Locate the cell with the specified text and output its (X, Y) center coordinate. 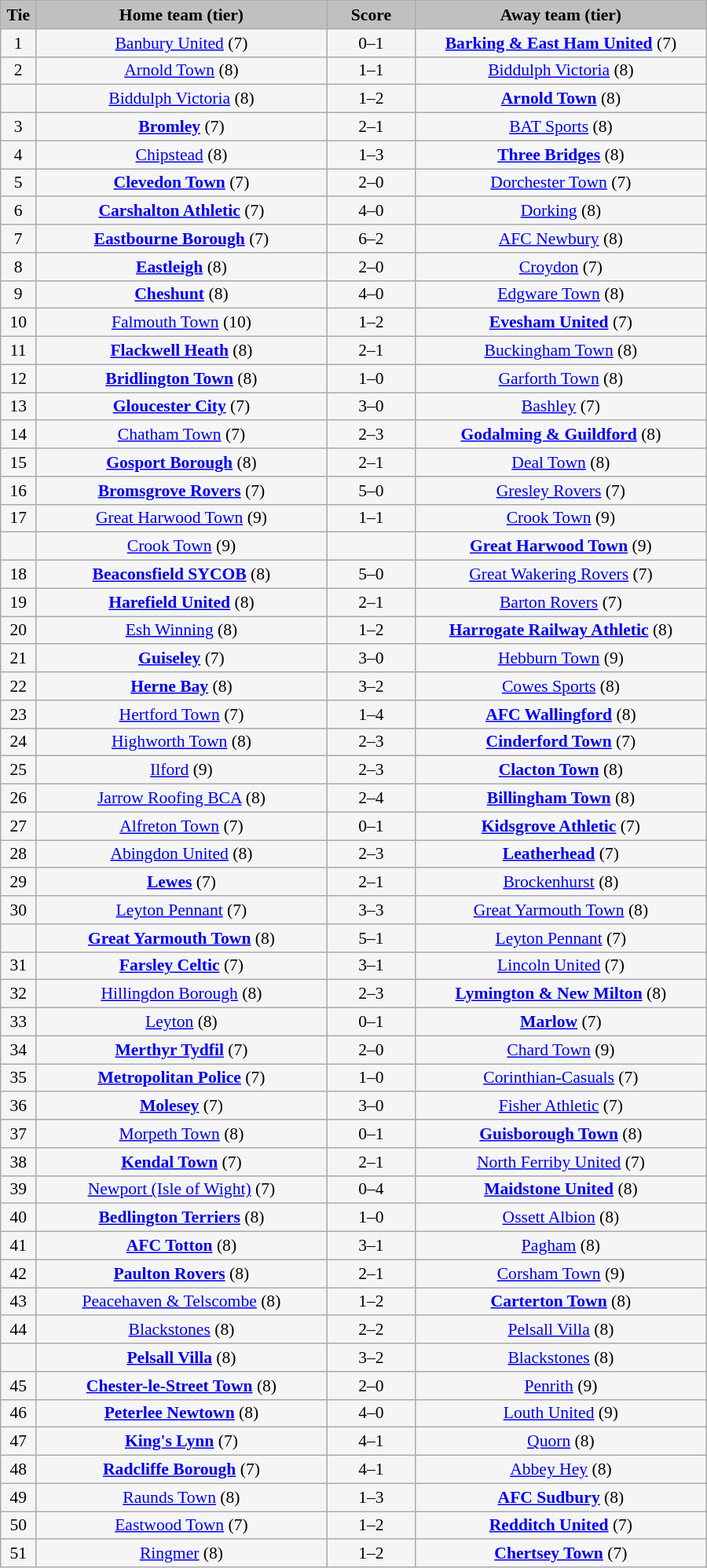
Godalming & Guildford (8) (561, 435)
Home team (tier) (182, 15)
3–3 (371, 910)
Hebburn Town (9) (561, 659)
Abingdon United (8) (182, 854)
Ilford (9) (182, 770)
41 (19, 1246)
38 (19, 1162)
Guisborough Town (8) (561, 1134)
1–4 (371, 715)
Deal Town (8) (561, 462)
AFC Totton (8) (182, 1246)
King's Lynn (7) (182, 1442)
Chester-le-Street Town (8) (182, 1386)
Merthyr Tydfil (7) (182, 1050)
25 (19, 770)
Hillingdon Borough (8) (182, 994)
Corinthian-Casuals (7) (561, 1078)
28 (19, 854)
51 (19, 1554)
Banbury United (7) (182, 43)
Esh Winning (8) (182, 630)
Beaconsfield SYCOB (8) (182, 575)
2 (19, 71)
32 (19, 994)
23 (19, 715)
Chatham Town (7) (182, 435)
Carshalton Athletic (7) (182, 211)
35 (19, 1078)
Molesey (7) (182, 1106)
Barton Rovers (7) (561, 602)
Brockenhurst (8) (561, 883)
16 (19, 491)
Paulton Rovers (8) (182, 1274)
7 (19, 239)
Jarrow Roofing BCA (8) (182, 799)
Lymington & New Milton (8) (561, 994)
Alfreton Town (7) (182, 826)
Clevedon Town (7) (182, 183)
Bromsgrove Rovers (7) (182, 491)
Falmouth Town (10) (182, 323)
Gresley Rovers (7) (561, 491)
13 (19, 407)
Eastleigh (8) (182, 267)
Eastwood Town (7) (182, 1526)
Away team (tier) (561, 15)
6–2 (371, 239)
Clacton Town (8) (561, 770)
6 (19, 211)
4 (19, 155)
Raunds Town (8) (182, 1497)
Bashley (7) (561, 407)
AFC Newbury (8) (561, 239)
Radcliffe Borough (7) (182, 1470)
Quorn (8) (561, 1442)
Herne Bay (8) (182, 686)
3 (19, 127)
Evesham United (7) (561, 323)
5–1 (371, 938)
45 (19, 1386)
Redditch United (7) (561, 1526)
Peterlee Newtown (8) (182, 1413)
Leyton (8) (182, 1022)
Score (371, 15)
BAT Sports (8) (561, 127)
37 (19, 1134)
Abbey Hey (8) (561, 1470)
Dorking (8) (561, 211)
22 (19, 686)
Penrith (9) (561, 1386)
Great Wakering Rovers (7) (561, 575)
Pagham (8) (561, 1246)
8 (19, 267)
1 (19, 43)
Chertsey Town (7) (561, 1554)
Bridlington Town (8) (182, 378)
Eastbourne Borough (7) (182, 239)
Billingham Town (8) (561, 799)
Highworth Town (8) (182, 742)
Chard Town (9) (561, 1050)
43 (19, 1302)
19 (19, 602)
39 (19, 1190)
2–2 (371, 1330)
AFC Sudbury (8) (561, 1497)
27 (19, 826)
Kidsgrove Athletic (7) (561, 826)
Carterton Town (8) (561, 1302)
42 (19, 1274)
5 (19, 183)
Bedlington Terriers (8) (182, 1218)
Kendal Town (7) (182, 1162)
0–4 (371, 1190)
Flackwell Heath (8) (182, 351)
Morpeth Town (8) (182, 1134)
Dorchester Town (7) (561, 183)
Lewes (7) (182, 883)
29 (19, 883)
21 (19, 659)
15 (19, 462)
2–4 (371, 799)
Fisher Athletic (7) (561, 1106)
Newport (Isle of Wight) (7) (182, 1190)
10 (19, 323)
12 (19, 378)
Harefield United (8) (182, 602)
Chipstead (8) (182, 155)
20 (19, 630)
46 (19, 1413)
50 (19, 1526)
Edgware Town (8) (561, 294)
Harrogate Railway Athletic (8) (561, 630)
48 (19, 1470)
Ringmer (8) (182, 1554)
34 (19, 1050)
Lincoln United (7) (561, 966)
Maidstone United (8) (561, 1190)
24 (19, 742)
49 (19, 1497)
Garforth Town (8) (561, 378)
44 (19, 1330)
26 (19, 799)
Metropolitan Police (7) (182, 1078)
Hertford Town (7) (182, 715)
Marlow (7) (561, 1022)
Leatherhead (7) (561, 854)
Gosport Borough (8) (182, 462)
Barking & East Ham United (7) (561, 43)
36 (19, 1106)
AFC Wallingford (8) (561, 715)
Corsham Town (9) (561, 1274)
Tie (19, 15)
30 (19, 910)
Three Bridges (8) (561, 155)
Ossett Albion (8) (561, 1218)
47 (19, 1442)
Buckingham Town (8) (561, 351)
Bromley (7) (182, 127)
North Ferriby United (7) (561, 1162)
11 (19, 351)
33 (19, 1022)
Gloucester City (7) (182, 407)
17 (19, 518)
18 (19, 575)
Cinderford Town (7) (561, 742)
9 (19, 294)
Louth United (9) (561, 1413)
Croydon (7) (561, 267)
Farsley Celtic (7) (182, 966)
Peacehaven & Telscombe (8) (182, 1302)
Guiseley (7) (182, 659)
40 (19, 1218)
Cheshunt (8) (182, 294)
Cowes Sports (8) (561, 686)
14 (19, 435)
31 (19, 966)
